Output the (x, y) coordinate of the center of the cell containing the given text.  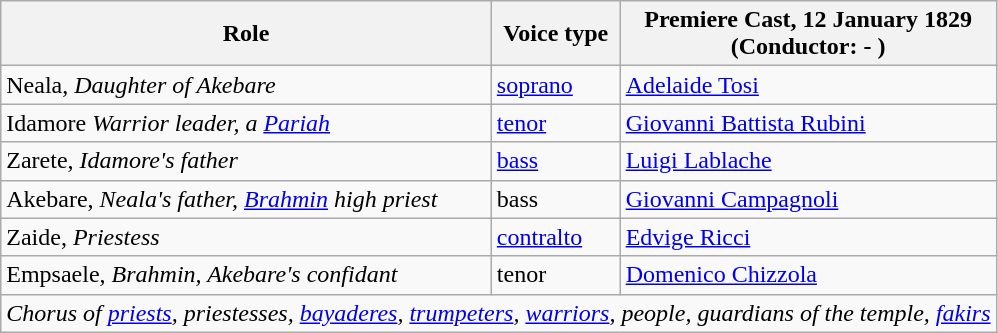
Akebare, Neala's father, Brahmin high priest (246, 199)
Giovanni Battista Rubini (808, 123)
Neala, Daughter of Akebare (246, 85)
Edvige Ricci (808, 237)
Zarete, Idamore's father (246, 161)
Voice type (556, 34)
Luigi Lablache (808, 161)
Role (246, 34)
Premiere Cast, 12 January 1829(Conductor: - ) (808, 34)
Zaide, Priestess (246, 237)
Adelaide Tosi (808, 85)
Giovanni Campagnoli (808, 199)
soprano (556, 85)
Empsaele, Brahmin, Akebare's confidant (246, 275)
Chorus of priests, priestesses, bayaderes, trumpeters, warriors, people, guardians of the temple, fakirs (498, 313)
Domenico Chizzola (808, 275)
contralto (556, 237)
Idamore Warrior leader, a Pariah (246, 123)
